Return [x, y] of the center of cell containing provided text 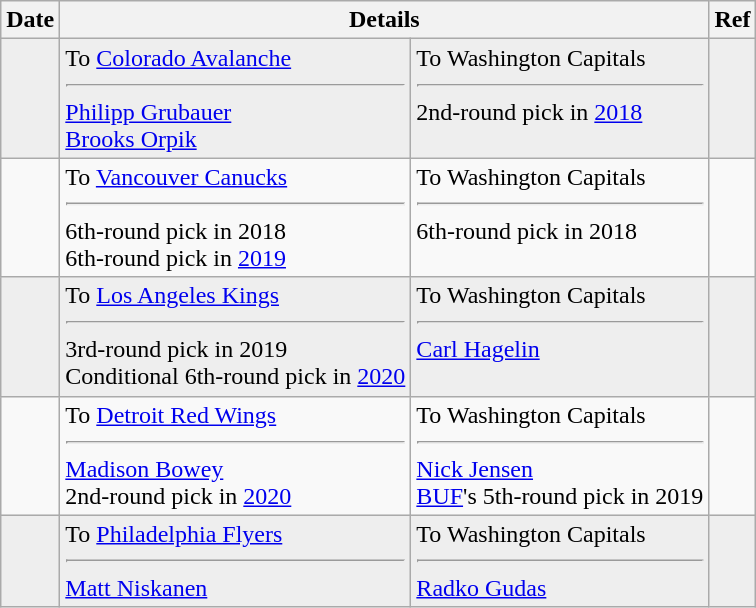
To Washington CapitalsCarl Hagelin [560, 336]
To Washington CapitalsRadko Gudas [560, 561]
Date [30, 20]
To Philadelphia FlyersMatt Niskanen [236, 561]
To Washington CapitalsNick JensenBUF's 5th-round pick in 2019 [560, 456]
To Washington Capitals2nd-round pick in 2018 [560, 98]
Ref [732, 20]
To Vancouver Canucks6th-round pick in 20186th-round pick in 2019 [236, 218]
Details [384, 20]
To Los Angeles Kings3rd-round pick in 2019Conditional 6th-round pick in 2020 [236, 336]
To Washington Capitals6th-round pick in 2018 [560, 218]
To Colorado AvalanchePhilipp GrubauerBrooks Orpik [236, 98]
To Detroit Red WingsMadison Bowey2nd-round pick in 2020 [236, 456]
